Detect which cell encompasses the target text, then output its (X, Y) center coordinate. 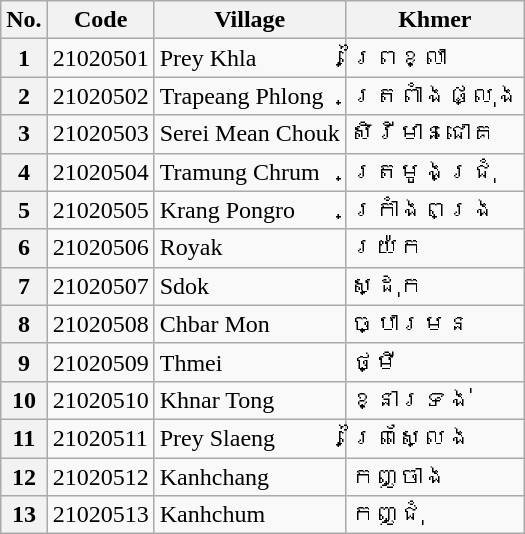
21020513 (100, 515)
ខ្នារទង់ (434, 400)
Krang Pongro (250, 210)
Chbar Mon (250, 324)
13 (24, 515)
5 (24, 210)
21020504 (100, 172)
21020508 (100, 324)
11 (24, 438)
រយ៉ក (434, 248)
ត្រមូងជ្រុំ (434, 172)
Kanhchum (250, 515)
Tramung Chrum (250, 172)
21020503 (100, 134)
6 (24, 248)
Prey Slaeng (250, 438)
Khnar Tong (250, 400)
ក្រាំងពង្រ (434, 210)
Prey Khla (250, 58)
10 (24, 400)
Code (100, 20)
ថ្មី (434, 362)
Kanhchang (250, 477)
21020511 (100, 438)
សិរីមានជោគ (434, 134)
21020509 (100, 362)
21020507 (100, 286)
កញ្ចាង (434, 477)
21020501 (100, 58)
Khmer (434, 20)
Village (250, 20)
1 (24, 58)
7 (24, 286)
21020510 (100, 400)
Sdok (250, 286)
9 (24, 362)
Serei Mean Chouk (250, 134)
21020506 (100, 248)
4 (24, 172)
ច្បារមន (434, 324)
ស្ដុក (434, 286)
12 (24, 477)
21020512 (100, 477)
21020505 (100, 210)
No. (24, 20)
3 (24, 134)
កញ្ជុំ (434, 515)
ព្រៃខ្លា (434, 58)
2 (24, 96)
ព្រៃស្លែង (434, 438)
8 (24, 324)
ត្រពាំងផ្លុង (434, 96)
Trapeang Phlong (250, 96)
21020502 (100, 96)
Thmei (250, 362)
Royak (250, 248)
